Output the [x, y] coordinate of the center of the cell containing the given text.  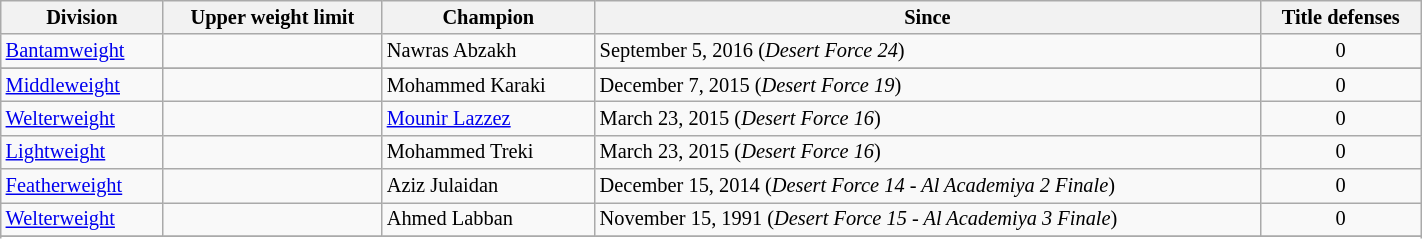
Featherweight [82, 186]
Nawras Abzakh [488, 51]
November 15, 1991 (Desert Force 15 - Al Academiya 3 Finale) [928, 219]
Since [928, 17]
Upper weight limit [272, 17]
December 15, 2014 (Desert Force 14 - Al Academiya 2 Finale) [928, 186]
Mohammed Karaki [488, 85]
Champion [488, 17]
Mohammed Treki [488, 152]
Bantamweight [82, 51]
Division [82, 17]
Middleweight [82, 85]
Lightweight [82, 152]
Title defenses [1340, 17]
Aziz Julaidan [488, 186]
September 5, 2016 (Desert Force 24) [928, 51]
Mounir Lazzez [488, 118]
December 7, 2015 (Desert Force 19) [928, 85]
Ahmed Labban [488, 219]
